Search for the cell housing the specified text and yield its [x, y] center coordinate. 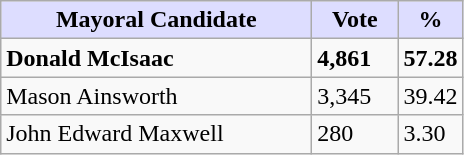
4,861 [355, 58]
% [430, 20]
39.42 [430, 96]
57.28 [430, 58]
John Edward Maxwell [156, 134]
Donald McIsaac [156, 58]
3.30 [430, 134]
3,345 [355, 96]
280 [355, 134]
Mason Ainsworth [156, 96]
Mayoral Candidate [156, 20]
Vote [355, 20]
